Locate the cell with the specified text and output its (x, y) center coordinate. 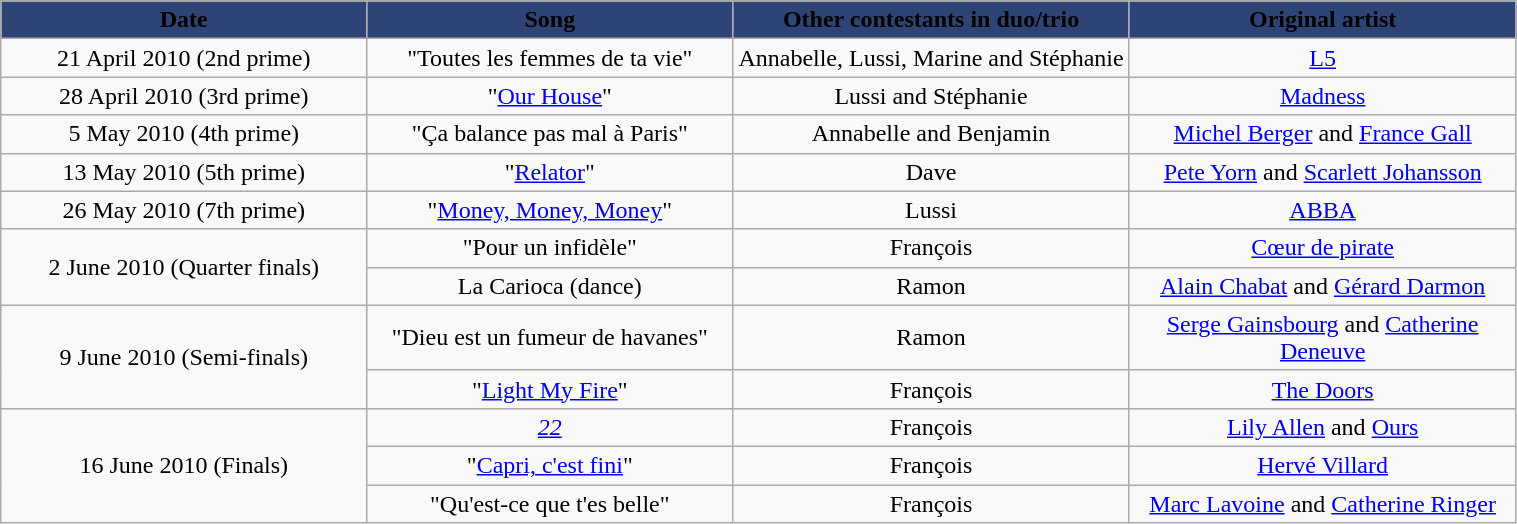
L5 (1322, 58)
"Relator" (550, 172)
Michel Berger and France Gall (1322, 134)
"Money, Money, Money" (550, 210)
16 June 2010 (Finals) (184, 465)
The Doors (1322, 389)
Lussi (931, 210)
28 April 2010 (3rd prime) (184, 96)
Song (550, 20)
Dave (931, 172)
"Dieu est un fumeur de havanes" (550, 338)
Madness (1322, 96)
"Light My Fire" (550, 389)
Annabelle and Benjamin (931, 134)
Date (184, 20)
"Capri, c'est fini" (550, 465)
9 June 2010 (Semi-finals) (184, 356)
Alain Chabat and Gérard Darmon (1322, 286)
Lily Allen and Ours (1322, 427)
Lussi and Stéphanie (931, 96)
"Qu'est-ce que t'es belle" (550, 503)
Pete Yorn and Scarlett Johansson (1322, 172)
ABBA (1322, 210)
"Our House" (550, 96)
Annabelle, Lussi, Marine and Stéphanie (931, 58)
Marc Lavoine and Catherine Ringer (1322, 503)
Hervé Villard (1322, 465)
Original artist (1322, 20)
"Toutes les femmes de ta vie" (550, 58)
"Pour un infidèle" (550, 248)
"Ça balance pas mal à Paris" (550, 134)
22 (550, 427)
21 April 2010 (2nd prime) (184, 58)
Serge Gainsbourg and Catherine Deneuve (1322, 338)
Other contestants in duo/trio (931, 20)
2 June 2010 (Quarter finals) (184, 267)
5 May 2010 (4th prime) (184, 134)
Cœur de pirate (1322, 248)
La Carioca (dance) (550, 286)
26 May 2010 (7th prime) (184, 210)
13 May 2010 (5th prime) (184, 172)
